Provide the [x, y] coordinate of the cell's center where the given text is located.  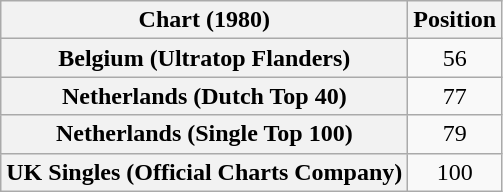
79 [455, 134]
UK Singles (Official Charts Company) [204, 172]
56 [455, 58]
100 [455, 172]
Chart (1980) [204, 20]
77 [455, 96]
Belgium (Ultratop Flanders) [204, 58]
Position [455, 20]
Netherlands (Dutch Top 40) [204, 96]
Netherlands (Single Top 100) [204, 134]
